Pinpoint the cell where the given text exists, returning its (X, Y) midpoint coordinate. 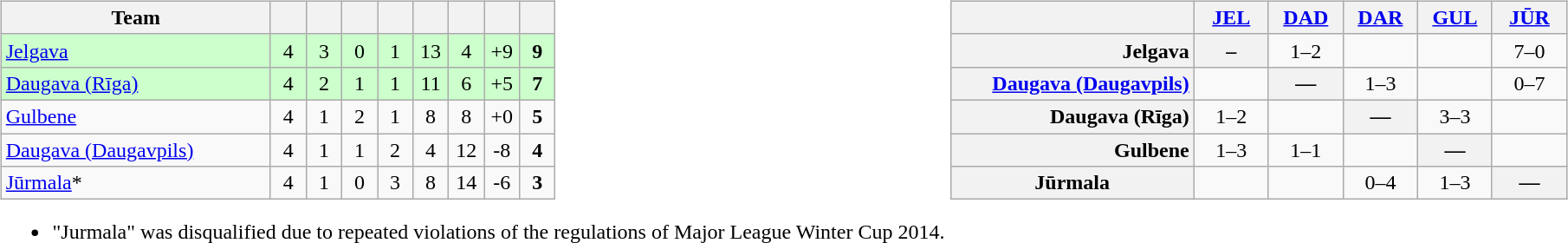
DAR (1380, 17)
+0 (502, 116)
0–4 (1380, 183)
-6 (502, 183)
3–3 (1455, 116)
12 (466, 150)
6 (466, 83)
7 (537, 83)
– (1231, 50)
5 (537, 116)
11 (431, 83)
9 (537, 50)
7–0 (1529, 50)
0–7 (1529, 83)
Jūrmala* (135, 183)
Jūrmala (1072, 183)
DAD (1306, 17)
13 (431, 50)
-8 (502, 150)
JŪR (1529, 17)
+9 (502, 50)
+5 (502, 83)
Team (135, 17)
14 (466, 183)
JEL (1231, 17)
1–1 (1306, 150)
GUL (1455, 17)
